Output the [X, Y] coordinate of the center of the cell containing the given text.  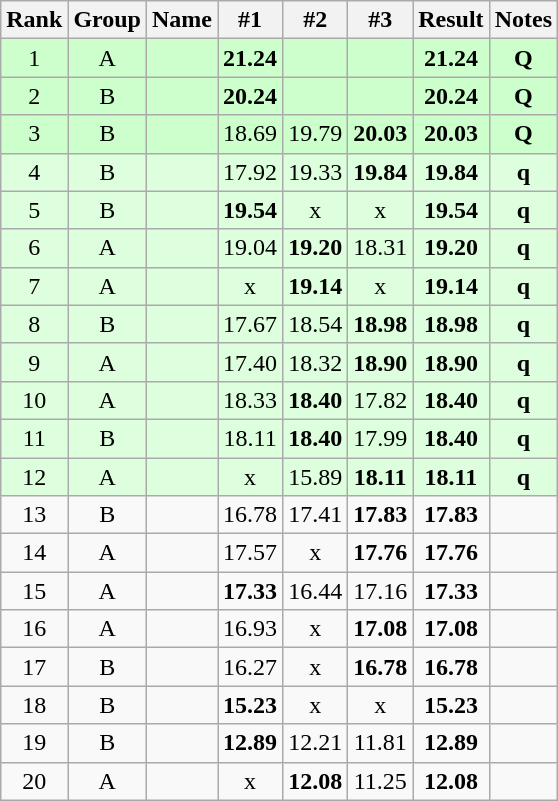
19.79 [316, 134]
10 [34, 400]
Result [451, 20]
6 [34, 248]
18.32 [316, 362]
#2 [316, 20]
17 [34, 667]
16.93 [250, 629]
12 [34, 477]
Rank [34, 20]
2 [34, 96]
16.27 [250, 667]
11 [34, 438]
18.33 [250, 400]
5 [34, 210]
11.25 [380, 781]
11.81 [380, 743]
16 [34, 629]
17.67 [250, 324]
15 [34, 591]
7 [34, 286]
17.41 [316, 515]
17.16 [380, 591]
16.44 [316, 591]
Group [108, 20]
17.99 [380, 438]
17.92 [250, 172]
9 [34, 362]
13 [34, 515]
18.31 [380, 248]
17.57 [250, 553]
Name [182, 20]
19.33 [316, 172]
19.04 [250, 248]
20 [34, 781]
17.82 [380, 400]
14 [34, 553]
4 [34, 172]
Notes [523, 20]
18.69 [250, 134]
15.89 [316, 477]
#3 [380, 20]
18.54 [316, 324]
3 [34, 134]
1 [34, 58]
18 [34, 705]
#1 [250, 20]
12.21 [316, 743]
17.40 [250, 362]
19 [34, 743]
8 [34, 324]
